Identify which cell holds the provided text, then report its (X, Y) central coordinate. 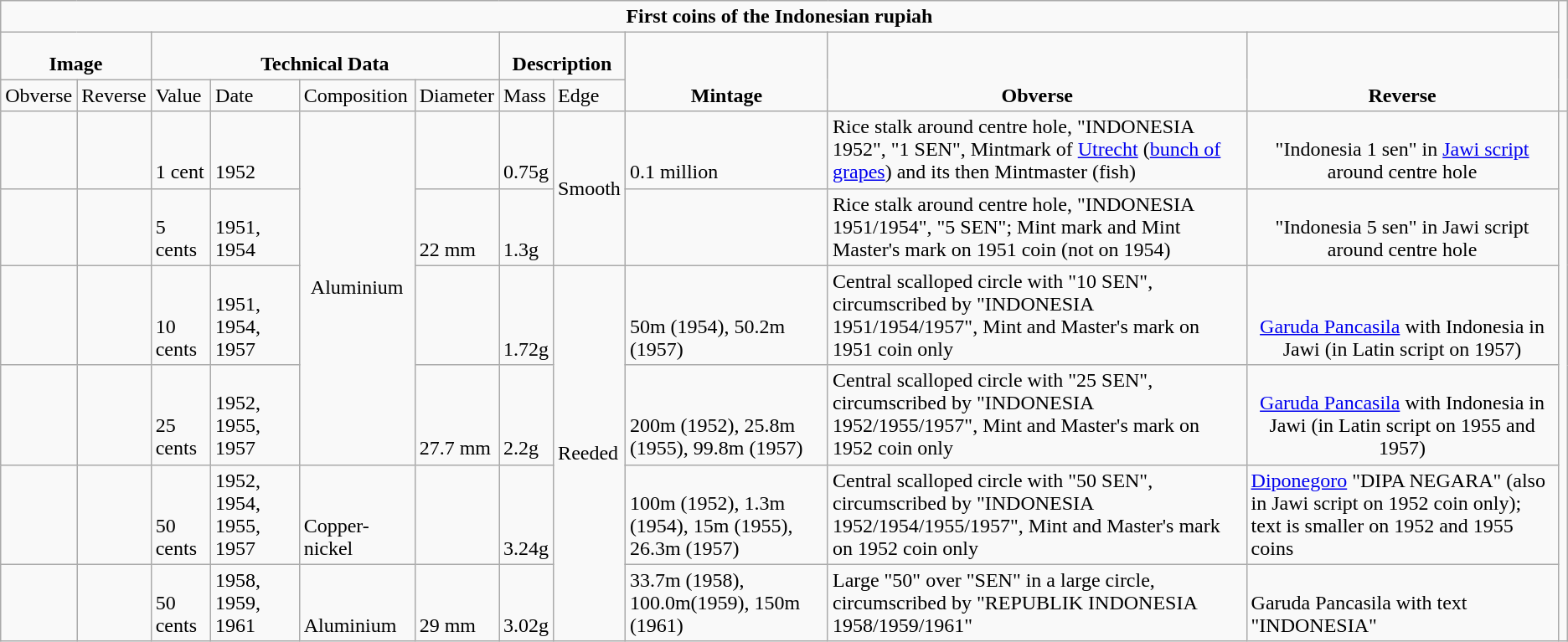
Composition (357, 95)
1 cent (181, 150)
Smooth (590, 188)
Reeded (590, 454)
1.72g (526, 315)
Central scalloped circle with "50 SEN", circumscribed by "INDONESIA 1952/1954/1955/1957", Mint and Master's mark on 1952 coin only (1037, 514)
Mass (526, 95)
1952, 1954, 1955, 1957 (255, 514)
Edge (590, 95)
3.24g (526, 514)
100m (1952), 1.3m (1954), 15m (1955), 26.3m (1957) (726, 514)
Technical Data (325, 56)
Large "50" over "SEN" in a large circle, circumscribed by "REPUBLIK INDONESIA 1958/1959/1961" (1037, 603)
3.02g (526, 603)
2.2g (526, 415)
Mintage (726, 72)
Garuda Pancasila with text "INDONESIA" (1402, 603)
Rice stalk around centre hole, "INDONESIA 1952", "1 SEN", Mintmark of Utrecht (bunch of grapes) and its then Mintmaster (fish) (1037, 150)
Copper-nickel (357, 514)
0.75g (526, 150)
Rice stalk around centre hole, "INDONESIA 1951/1954", "5 SEN"; Mint mark and Mint Master's mark on 1951 coin (not on 1954) (1037, 227)
10 cents (181, 315)
25 cents (181, 415)
Central scalloped circle with "25 SEN", circumscribed by "INDONESIA 1952/1955/1957", Mint and Master's mark on 1952 coin only (1037, 415)
Diameter (456, 95)
1951, 1954, 1957 (255, 315)
Value (181, 95)
Diponegoro "DIPA NEGARA" (also in Jawi script on 1952 coin only); text is smaller on 1952 and 1955 coins (1402, 514)
1952 (255, 150)
33.7m (1958), 100.0m(1959), 150m (1961) (726, 603)
1958, 1959, 1961 (255, 603)
1952, 1955, 1957 (255, 415)
29 mm (456, 603)
Description (563, 56)
1.3g (526, 227)
5 cents (181, 227)
First coins of the Indonesian rupiah (779, 17)
Image (75, 56)
Garuda Pancasila with Indonesia in Jawi (in Latin script on 1955 and 1957) (1402, 415)
"Indonesia 1 sen" in Jawi script around centre hole (1402, 150)
50m (1954), 50.2m (1957) (726, 315)
1951, 1954 (255, 227)
200m (1952), 25.8m (1955), 99.8m (1957) (726, 415)
0.1 million (726, 150)
Garuda Pancasila with Indonesia in Jawi (in Latin script on 1957) (1402, 315)
27.7 mm (456, 415)
22 mm (456, 227)
Central scalloped circle with "10 SEN", circumscribed by "INDONESIA 1951/1954/1957", Mint and Master's mark on 1951 coin only (1037, 315)
Date (255, 95)
"Indonesia 5 sen" in Jawi script around centre hole (1402, 227)
